Locate the cell with the specified text and output its [X, Y] center coordinate. 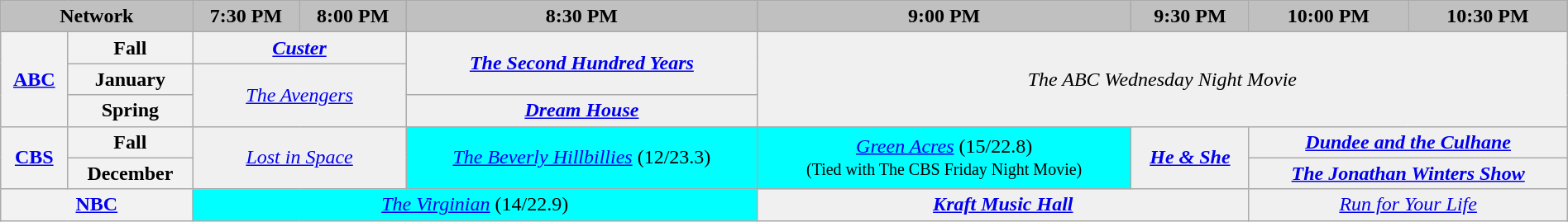
Green Acres (15/22.8)(Tied with The CBS Friday Night Movie) [944, 158]
Dundee and the Culhane [1408, 142]
The Beverly Hillbillies (12/23.3) [581, 158]
7:30 PM [246, 17]
Kraft Music Hall [1004, 205]
8:30 PM [581, 17]
The Avengers [299, 95]
Network [97, 17]
The Jonathan Winters Show [1408, 173]
He & She [1190, 158]
Custer [299, 48]
Dream House [581, 111]
9:30 PM [1190, 17]
Lost in Space [299, 158]
Run for Your Life [1408, 205]
9:00 PM [944, 17]
Spring [131, 111]
10:30 PM [1489, 17]
CBS [35, 158]
December [131, 173]
The Second Hundred Years [581, 64]
The ABC Wednesday Night Movie [1163, 79]
8:00 PM [352, 17]
10:00 PM [1328, 17]
The Virginian (14/22.9) [475, 205]
January [131, 79]
NBC [97, 205]
ABC [35, 79]
